Find where the given text appears and provide that cell's center as [x, y] coordinate. 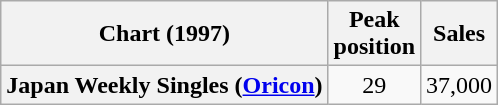
37,000 [460, 85]
Sales [460, 34]
29 [374, 85]
Peakposition [374, 34]
Chart (1997) [164, 34]
Japan Weekly Singles (Oricon) [164, 85]
